Determine the (X, Y) coordinate at the center of the cell enclosing the given text.  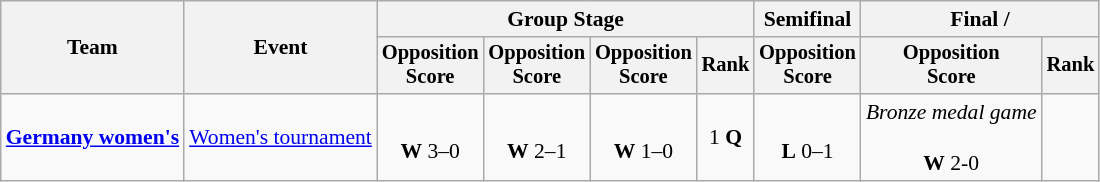
Bronze medal gameW 2-0 (952, 138)
W 2–1 (536, 138)
Final / (980, 19)
Team (92, 48)
W 1–0 (644, 138)
L 0–1 (808, 138)
Group Stage (566, 19)
Germany women's (92, 138)
1 Q (726, 138)
Semifinal (808, 19)
W 3–0 (430, 138)
Event (280, 48)
Women's tournament (280, 138)
